Scan for the cell matching the given text and deliver its [x, y] coordinate at center. 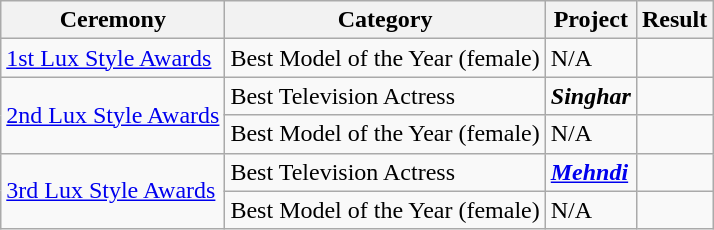
3rd Lux Style Awards [113, 191]
Mehndi [590, 172]
Ceremony [113, 20]
Project [590, 20]
1st Lux Style Awards [113, 58]
Singhar [590, 96]
Category [385, 20]
Result [674, 20]
2nd Lux Style Awards [113, 115]
